Provide the [X, Y] coordinate of the cell's center where the given text is located.  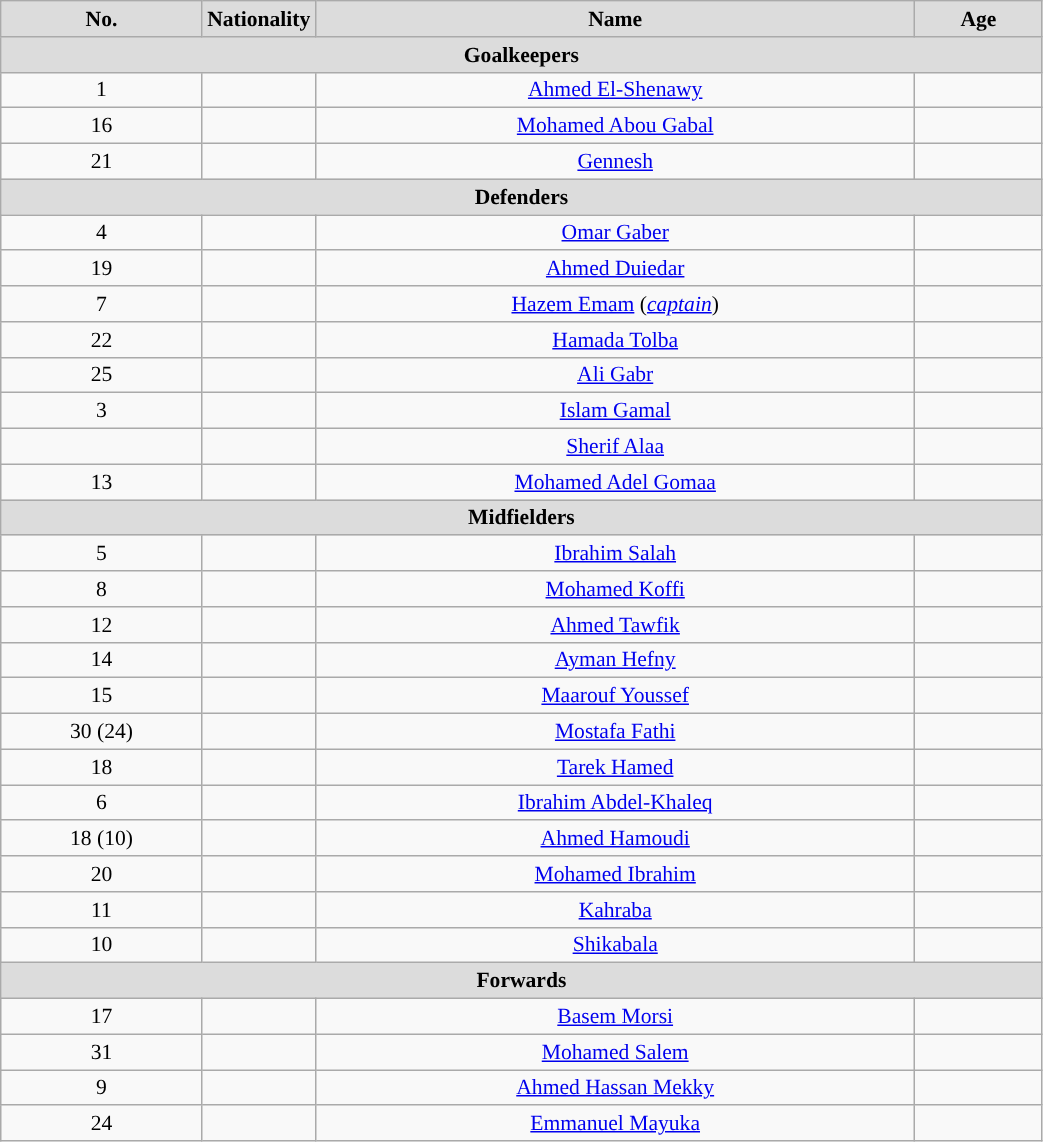
Ahmed Tawfik [615, 625]
21 [102, 162]
18 (10) [102, 839]
3 [102, 411]
Mohamed Koffi [615, 589]
Mohamed Salem [615, 1052]
Ali Gabr [615, 375]
No. [102, 19]
Ahmed El-Shenawy [615, 90]
20 [102, 874]
25 [102, 375]
Mohamed Adel Gomaa [615, 482]
Islam Gamal [615, 411]
Shikabala [615, 945]
Ayman Hefny [615, 660]
Ahmed Duiedar [615, 269]
5 [102, 554]
15 [102, 696]
Nationality [258, 19]
14 [102, 660]
Basem Morsi [615, 1017]
1 [102, 90]
Emmanuel Mayuka [615, 1124]
11 [102, 910]
12 [102, 625]
Hazem Emam (captain) [615, 304]
Maarouf Youssef [615, 696]
24 [102, 1124]
13 [102, 482]
10 [102, 945]
22 [102, 340]
Ahmed Hassan Mekky [615, 1088]
Mohamed Ibrahim [615, 874]
Ahmed Hamoudi [615, 839]
Gennesh [615, 162]
Age [978, 19]
Hamada Tolba [615, 340]
Name [615, 19]
8 [102, 589]
Mohamed Abou Gabal [615, 126]
17 [102, 1017]
6 [102, 803]
9 [102, 1088]
19 [102, 269]
Ibrahim Salah [615, 554]
Midfielders [522, 518]
Ibrahim Abdel-Khaleq [615, 803]
Kahraba [615, 910]
Sherif Alaa [615, 447]
Forwards [522, 981]
Tarek Hamed [615, 767]
18 [102, 767]
16 [102, 126]
30 (24) [102, 732]
Goalkeepers [522, 55]
Mostafa Fathi [615, 732]
31 [102, 1052]
Defenders [522, 197]
4 [102, 233]
7 [102, 304]
Omar Gaber [615, 233]
